Detect which cell encompasses the target text, then output its (X, Y) center coordinate. 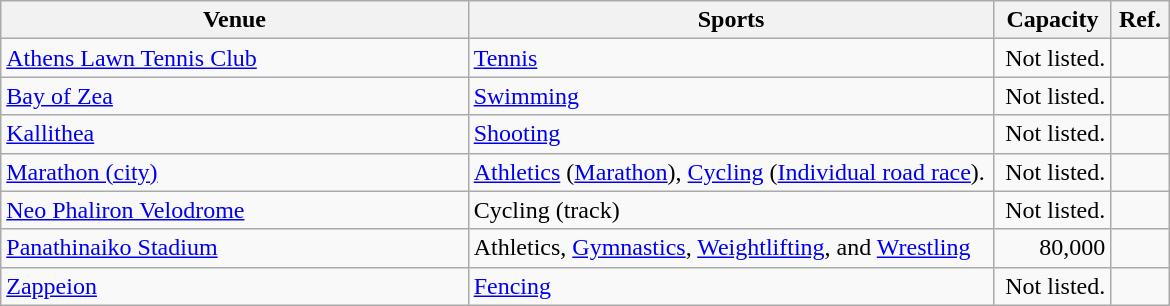
Kallithea (234, 134)
Zappeion (234, 286)
Athletics (Marathon), Cycling (Individual road race). (731, 172)
Shooting (731, 134)
Athletics, Gymnastics, Weightlifting, and Wrestling (731, 248)
Athens Lawn Tennis Club (234, 58)
Venue (234, 20)
Panathinaiko Stadium (234, 248)
Ref. (1140, 20)
Cycling (track) (731, 210)
Bay of Zea (234, 96)
80,000 (1052, 248)
Marathon (city) (234, 172)
Capacity (1052, 20)
Fencing (731, 286)
Neo Phaliron Velodrome (234, 210)
Tennis (731, 58)
Swimming (731, 96)
Sports (731, 20)
